Locate the cell with the specified text and output its (x, y) center coordinate. 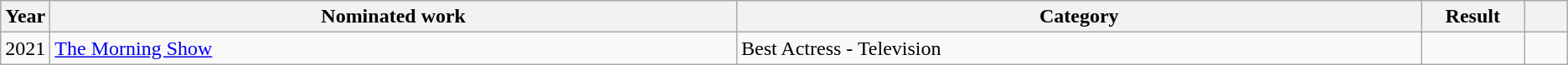
Best Actress - Television (1079, 48)
2021 (25, 48)
Result (1473, 17)
Year (25, 17)
Category (1079, 17)
Nominated work (394, 17)
The Morning Show (394, 48)
